Determine the (X, Y) coordinate at the center of the cell enclosing the given text.  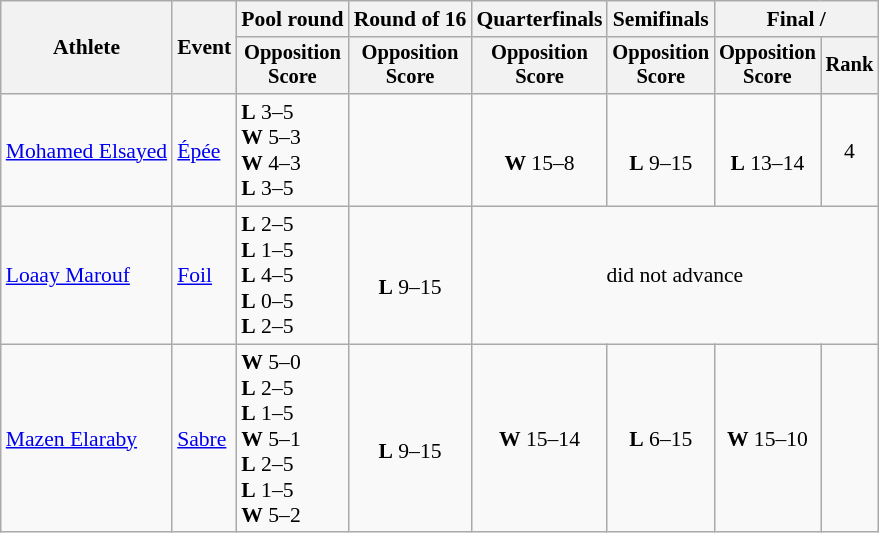
W 15–8 (539, 150)
did not advance (674, 276)
Event (204, 48)
L 13–14 (768, 150)
L 2–5 L 1–5 L 4–5 L 0–5 L 2–5 (292, 276)
Quarterfinals (539, 19)
Sabre (204, 438)
L 6–15 (660, 438)
W 5–0 L 2–5 L 1–5 W 5–1 L 2–5 L 1–5 W 5–2 (292, 438)
Mazen Elaraby (86, 438)
Épée (204, 150)
Semifinals (660, 19)
Loaay Marouf (86, 276)
L 3–5 W 5–3 W 4–3 L 3–5 (292, 150)
Final / (796, 19)
Athlete (86, 48)
Round of 16 (410, 19)
Foil (204, 276)
W 15–10 (768, 438)
4 (850, 150)
Mohamed Elsayed (86, 150)
Rank (850, 66)
Pool round (292, 19)
W 15–14 (539, 438)
